From the cell containing the given text, extract its center point as (X, Y) coordinate. 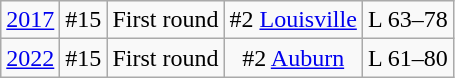
#2 Louisville (293, 20)
2017 (30, 20)
L 63–78 (408, 20)
#2 Auburn (293, 58)
2022 (30, 58)
L 61–80 (408, 58)
